Provide the [X, Y] coordinate of the cell's center where the given text is located.  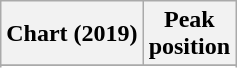
Chart (2019) [72, 34]
Peakposition [189, 34]
